From the cell containing the given text, extract its center point as [x, y] coordinate. 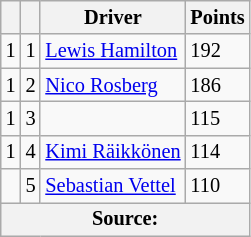
Kimi Räikkönen [112, 152]
3 [31, 118]
115 [217, 118]
Sebastian Vettel [112, 186]
Source: [126, 219]
Points [217, 17]
Nico Rosberg [112, 85]
Driver [112, 17]
192 [217, 51]
114 [217, 152]
5 [31, 186]
2 [31, 85]
110 [217, 186]
186 [217, 85]
Lewis Hamilton [112, 51]
4 [31, 152]
